Extract the (X, Y) coordinate from the center of the cell holding the provided text.  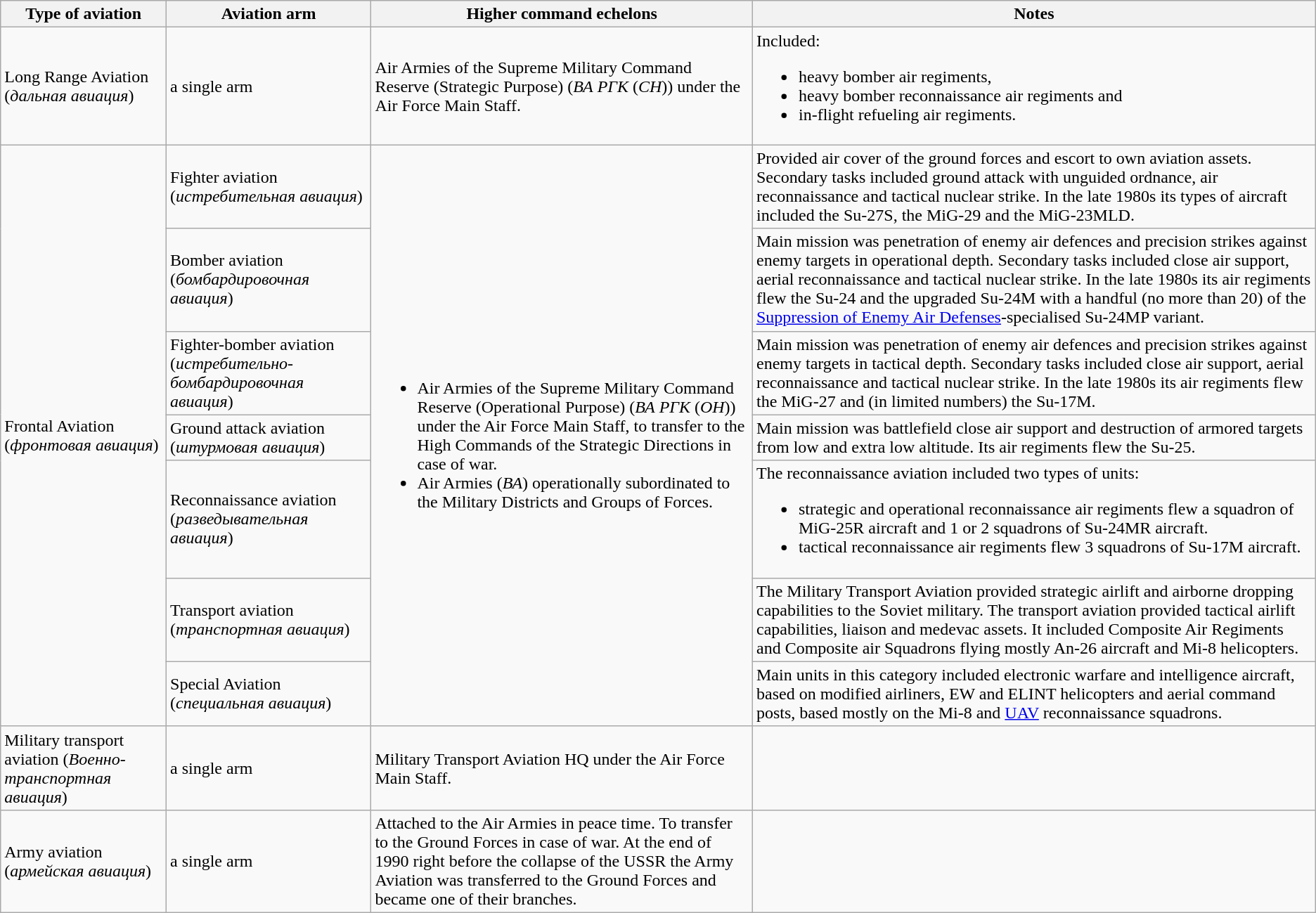
Main mission was battlefield close air support and destruction of armored targets from low and extra low altitude. Its air regiments flew the Su-25. (1033, 437)
Frontal Aviation (фронтовая авиация) (84, 436)
Military transport aviation (Военно-транспортная авиация) (84, 768)
Special Aviation (специальная авиация) (269, 694)
Aviation arm (269, 14)
Higher command echelons (562, 14)
Fighter-bomber aviation (истребительно-бомбардировочная авиация) (269, 373)
Reconnaissance aviation (разведывательная авиация) (269, 519)
Military Transport Aviation HQ under the Air Force Main Staff. (562, 768)
Type of aviation (84, 14)
Transport aviation (транспортная авиация) (269, 620)
Notes (1033, 14)
Long Range Aviation (дальная авиация) (84, 86)
Bomber aviation (бомбардировочная авиация) (269, 280)
Army aviation (армейская авиация) (84, 861)
Fighter aviation (истребительная авиация) (269, 187)
Ground attack aviation (штурмовая авиация) (269, 437)
Air Armies of the Supreme Military Command Reserve (Strategic Purpose) (ВА РГК (СН)) under the Air Force Main Staff. (562, 86)
Included:heavy bomber air regiments,heavy bomber reconnaissance air regiments andin-flight refueling air regiments. (1033, 86)
